Pinpoint the cell where the given text exists, returning its (x, y) midpoint coordinate. 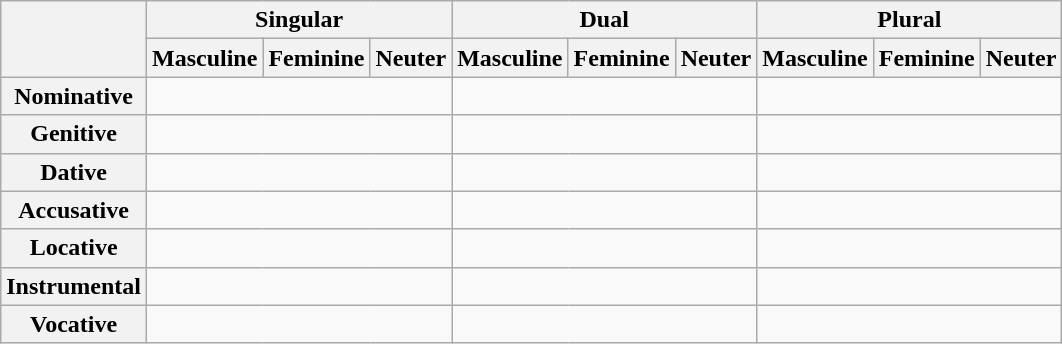
Locative (74, 248)
Nominative (74, 96)
Vocative (74, 324)
Dative (74, 172)
Dual (604, 20)
Genitive (74, 134)
Singular (298, 20)
Accusative (74, 210)
Plural (910, 20)
Instrumental (74, 286)
